Scan for the cell matching the given text and deliver its (X, Y) coordinate at center. 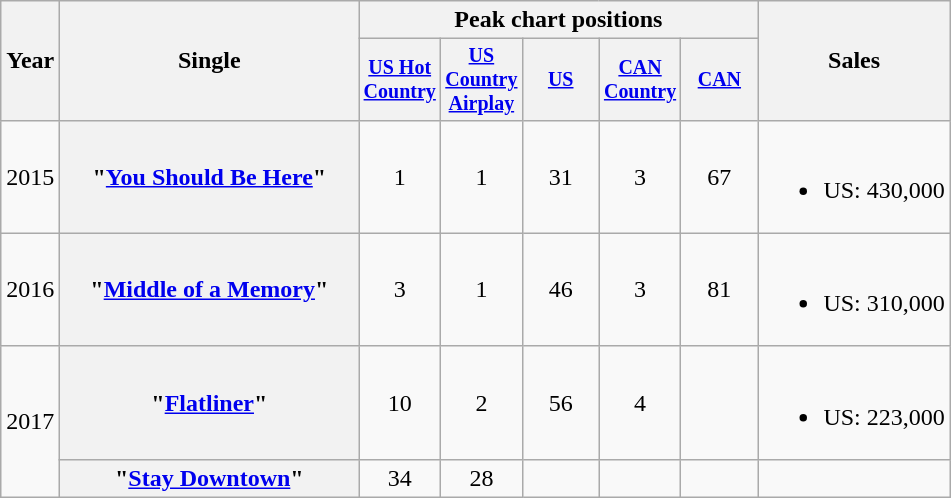
2015 (30, 176)
10 (400, 402)
4 (640, 402)
Peak chart positions (558, 20)
"Stay Downtown" (210, 478)
Single (210, 61)
Year (30, 61)
CAN Country (640, 80)
"You Should Be Here" (210, 176)
34 (400, 478)
US (560, 80)
US Country Airplay (482, 80)
2017 (30, 422)
2016 (30, 290)
"Middle of a Memory" (210, 290)
67 (720, 176)
US: 430,000 (854, 176)
US Hot Country (400, 80)
US: 223,000 (854, 402)
31 (560, 176)
US: 310,000 (854, 290)
2 (482, 402)
"Flatliner" (210, 402)
81 (720, 290)
56 (560, 402)
28 (482, 478)
CAN (720, 80)
Sales (854, 61)
46 (560, 290)
